From the cell containing the given text, extract its center point as [x, y] coordinate. 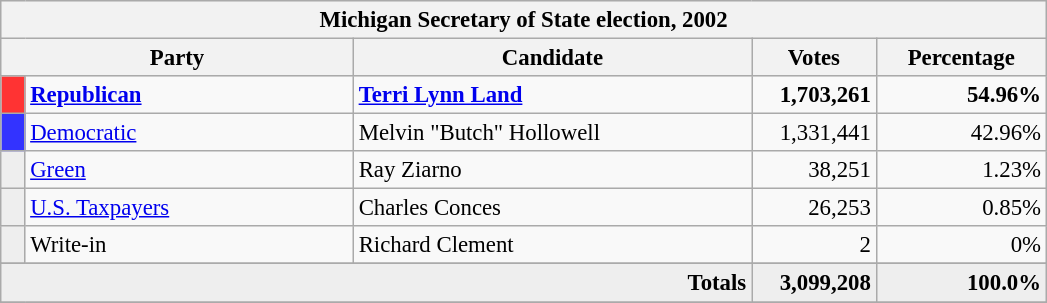
Terri Lynn Land [552, 95]
Charles Conces [552, 208]
0.85% [961, 208]
Democratic [189, 133]
Write-in [189, 245]
54.96% [961, 95]
Totals [376, 283]
Green [189, 170]
Party [178, 58]
3,099,208 [814, 283]
100.0% [961, 283]
1.23% [961, 170]
Melvin "Butch" Hollowell [552, 133]
Republican [189, 95]
Percentage [961, 58]
42.96% [961, 133]
1,331,441 [814, 133]
0% [961, 245]
Candidate [552, 58]
38,251 [814, 170]
U.S. Taxpayers [189, 208]
2 [814, 245]
1,703,261 [814, 95]
Ray Ziarno [552, 170]
Michigan Secretary of State election, 2002 [524, 20]
Votes [814, 58]
26,253 [814, 208]
Richard Clement [552, 245]
